Scan for the cell matching the given text and deliver its (x, y) coordinate at center. 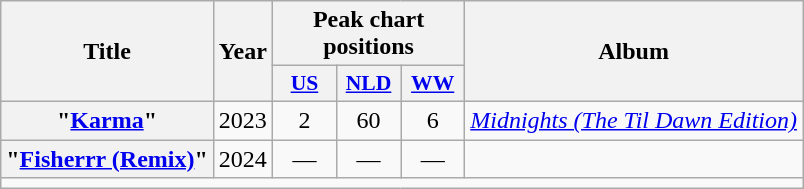
Year (242, 52)
Title (108, 52)
Album (634, 52)
WW (433, 84)
6 (433, 120)
"Karma" (108, 120)
"Fisherrr (Remix)" (108, 159)
Midnights (The Til Dawn Edition) (634, 120)
Peak chart positions (368, 34)
2 (304, 120)
NLD (368, 84)
2023 (242, 120)
60 (368, 120)
US (304, 84)
2024 (242, 159)
